Provide the (x, y) coordinate of the cell's center where the given text is located.  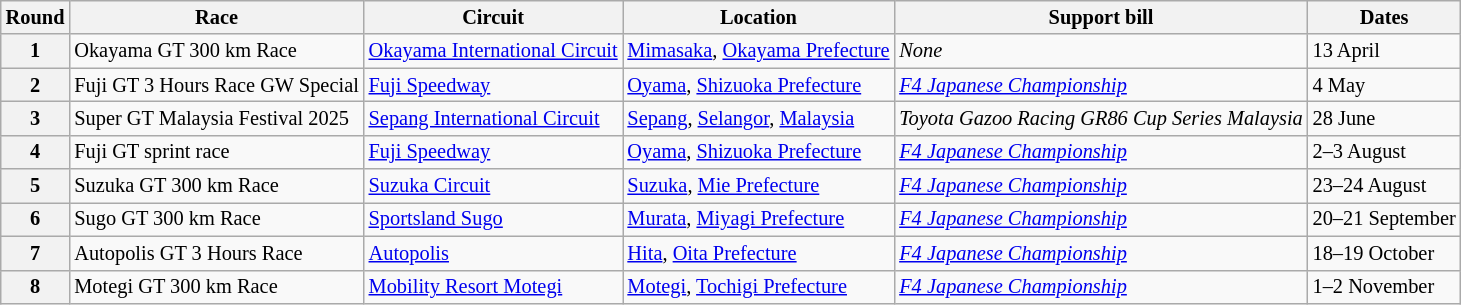
Round (36, 17)
Super GT Malaysia Festival 2025 (216, 118)
Murata, Miyagi Prefecture (758, 219)
23–24 August (1384, 186)
1–2 November (1384, 287)
7 (36, 253)
1 (36, 51)
Autopolis GT 3 Hours Race (216, 253)
Motegi GT 300 km Race (216, 287)
20–21 September (1384, 219)
Mobility Resort Motegi (494, 287)
Hita, Oita Prefecture (758, 253)
2 (36, 85)
4 (36, 152)
4 May (1384, 85)
5 (36, 186)
Fuji GT sprint race (216, 152)
Sepang International Circuit (494, 118)
28 June (1384, 118)
Support bill (1100, 17)
Mimasaka, Okayama Prefecture (758, 51)
Fuji GT 3 Hours Race GW Special (216, 85)
Location (758, 17)
None (1100, 51)
Circuit (494, 17)
18–19 October (1384, 253)
Okayama GT 300 km Race (216, 51)
Suzuka GT 300 km Race (216, 186)
Sportsland Sugo (494, 219)
Autopolis (494, 253)
Suzuka, Mie Prefecture (758, 186)
Suzuka Circuit (494, 186)
Dates (1384, 17)
Toyota Gazoo Racing GR86 Cup Series Malaysia (1100, 118)
Sugo GT 300 km Race (216, 219)
Motegi, Tochigi Prefecture (758, 287)
3 (36, 118)
8 (36, 287)
13 April (1384, 51)
6 (36, 219)
Race (216, 17)
2–3 August (1384, 152)
Okayama International Circuit (494, 51)
Sepang, Selangor, Malaysia (758, 118)
